Return [X, Y] of the center of cell containing provided text 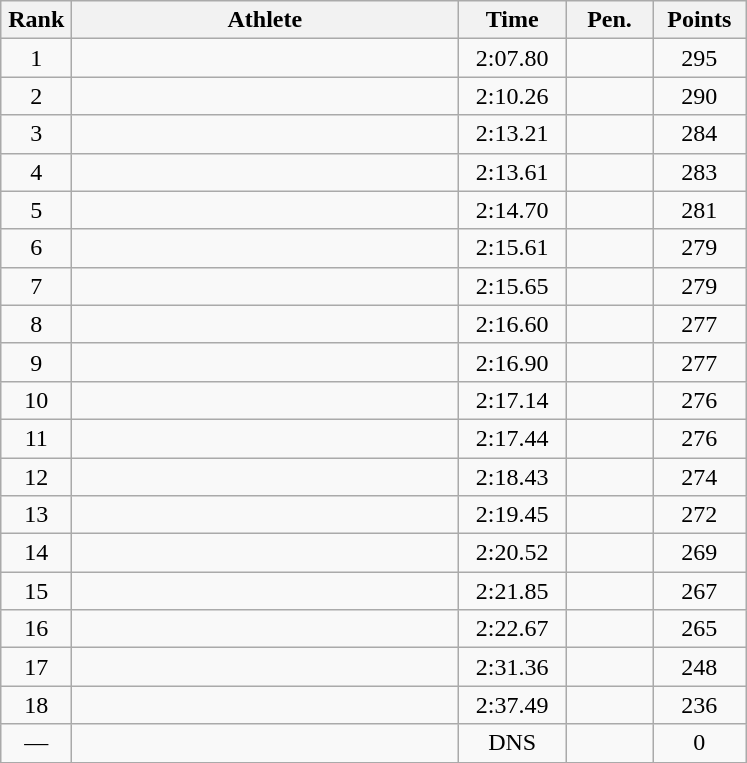
5 [36, 210]
Rank [36, 20]
12 [36, 477]
3 [36, 134]
295 [699, 58]
2:21.85 [512, 591]
1 [36, 58]
18 [36, 705]
2:17.14 [512, 400]
2:37.49 [512, 705]
2:20.52 [512, 553]
Athlete [265, 20]
236 [699, 705]
248 [699, 667]
15 [36, 591]
Pen. [609, 20]
265 [699, 629]
2:10.26 [512, 96]
8 [36, 324]
2:19.45 [512, 515]
2 [36, 96]
9 [36, 362]
2:14.70 [512, 210]
2:15.61 [512, 248]
2:17.44 [512, 438]
267 [699, 591]
10 [36, 400]
Points [699, 20]
16 [36, 629]
17 [36, 667]
274 [699, 477]
290 [699, 96]
2:15.65 [512, 286]
4 [36, 172]
— [36, 743]
2:13.21 [512, 134]
7 [36, 286]
0 [699, 743]
2:13.61 [512, 172]
281 [699, 210]
13 [36, 515]
Time [512, 20]
283 [699, 172]
2:16.60 [512, 324]
2:18.43 [512, 477]
272 [699, 515]
284 [699, 134]
2:07.80 [512, 58]
6 [36, 248]
14 [36, 553]
2:31.36 [512, 667]
DNS [512, 743]
11 [36, 438]
2:16.90 [512, 362]
2:22.67 [512, 629]
269 [699, 553]
